Pinpoint the cell where the given text exists, returning its (X, Y) midpoint coordinate. 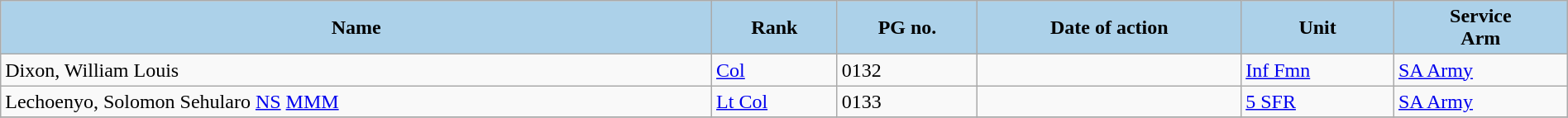
Date of action (1110, 28)
Inf Fmn (1318, 70)
0133 (907, 101)
Dixon, William Louis (356, 70)
Rank (775, 28)
ServiceArm (1480, 28)
5 SFR (1318, 101)
PG no. (907, 28)
Lt Col (775, 101)
Name (356, 28)
0132 (907, 70)
Col (775, 70)
Unit (1318, 28)
Lechoenyo, Solomon Sehularo NS MMM (356, 101)
